Search for the cell housing the specified text and yield its [x, y] center coordinate. 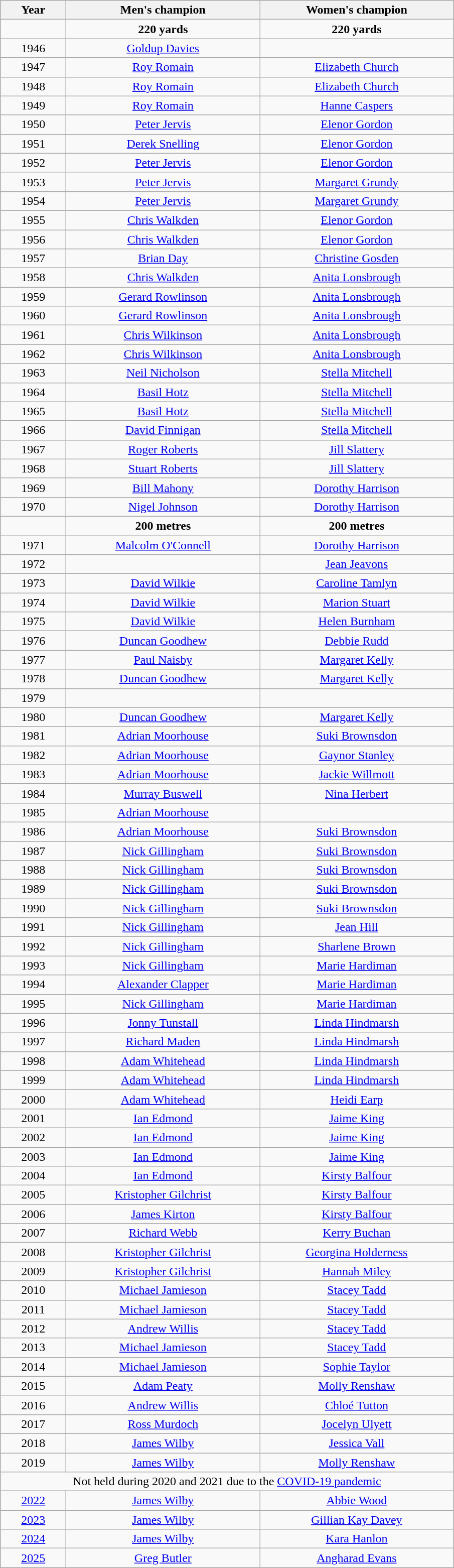
1981 [33, 736]
Heidi Earp [357, 1099]
Christine Gosden [357, 259]
1997 [33, 1042]
1991 [33, 927]
1993 [33, 966]
1964 [33, 392]
1969 [33, 488]
Stuart Roberts [163, 468]
1948 [33, 86]
Gaynor Stanley [357, 755]
2025 [33, 1558]
2003 [33, 1156]
1979 [33, 698]
2018 [33, 1443]
Greg Butler [163, 1558]
Caroline Tamlyn [357, 583]
Brian Day [163, 259]
2001 [33, 1118]
1984 [33, 793]
2012 [33, 1329]
2002 [33, 1137]
1982 [33, 755]
1963 [33, 373]
Men's champion [163, 10]
Abbie Wood [357, 1501]
1995 [33, 1004]
1961 [33, 335]
1988 [33, 870]
1974 [33, 602]
Kara Hanlon [357, 1539]
2024 [33, 1539]
2010 [33, 1290]
1966 [33, 430]
Jean Hill [357, 927]
1967 [33, 449]
Paul Naisby [163, 660]
Adam Peaty [163, 1386]
1947 [33, 67]
James Kirton [163, 1214]
2007 [33, 1233]
Jocelyn Ulyett [357, 1424]
Women's champion [357, 10]
1959 [33, 297]
1951 [33, 144]
1957 [33, 259]
2017 [33, 1424]
Gillian Kay Davey [357, 1520]
2005 [33, 1195]
2006 [33, 1214]
2000 [33, 1099]
Jonny Tunstall [163, 1023]
1950 [33, 125]
Sharlene Brown [357, 946]
Ross Murdoch [163, 1424]
Malcolm O'Connell [163, 545]
Sophie Taylor [357, 1367]
1976 [33, 641]
1980 [33, 717]
1965 [33, 411]
1998 [33, 1061]
Georgina Holderness [357, 1252]
1960 [33, 316]
2015 [33, 1386]
Hanne Caspers [357, 105]
1949 [33, 105]
Nina Herbert [357, 793]
2009 [33, 1271]
1986 [33, 831]
Not held during 2020 and 2021 due to the COVID-19 pandemic [227, 1482]
2022 [33, 1501]
2013 [33, 1348]
Jackie Willmott [357, 774]
Murray Buswell [163, 793]
1952 [33, 163]
1977 [33, 660]
2016 [33, 1405]
2023 [33, 1520]
Jean Jeavons [357, 564]
Roger Roberts [163, 449]
Bill Mahony [163, 488]
Debbie Rudd [357, 641]
1954 [33, 201]
Jessica Vall [357, 1443]
Angharad Evans [357, 1558]
1971 [33, 545]
1955 [33, 220]
David Finnigan [163, 430]
Richard Webb [163, 1233]
1989 [33, 889]
Kerry Buchan [357, 1233]
2004 [33, 1176]
1999 [33, 1080]
1958 [33, 278]
2008 [33, 1252]
2011 [33, 1309]
1972 [33, 564]
2014 [33, 1367]
Helen Burnham [357, 622]
1994 [33, 985]
Richard Maden [163, 1042]
1968 [33, 468]
1975 [33, 622]
Nigel Johnson [163, 507]
1985 [33, 812]
1953 [33, 182]
1962 [33, 354]
Marion Stuart [357, 602]
Derek Snelling [163, 144]
1996 [33, 1023]
2019 [33, 1463]
1973 [33, 583]
1970 [33, 507]
1946 [33, 48]
1983 [33, 774]
Year [33, 10]
Chloé Tutton [357, 1405]
Alexander Clapper [163, 985]
Neil Nicholson [163, 373]
Hannah Miley [357, 1271]
1978 [33, 679]
1987 [33, 851]
1990 [33, 908]
Goldup Davies [163, 48]
1992 [33, 946]
1956 [33, 239]
